Extract the (x, y) coordinate from the center of the cell holding the provided text.  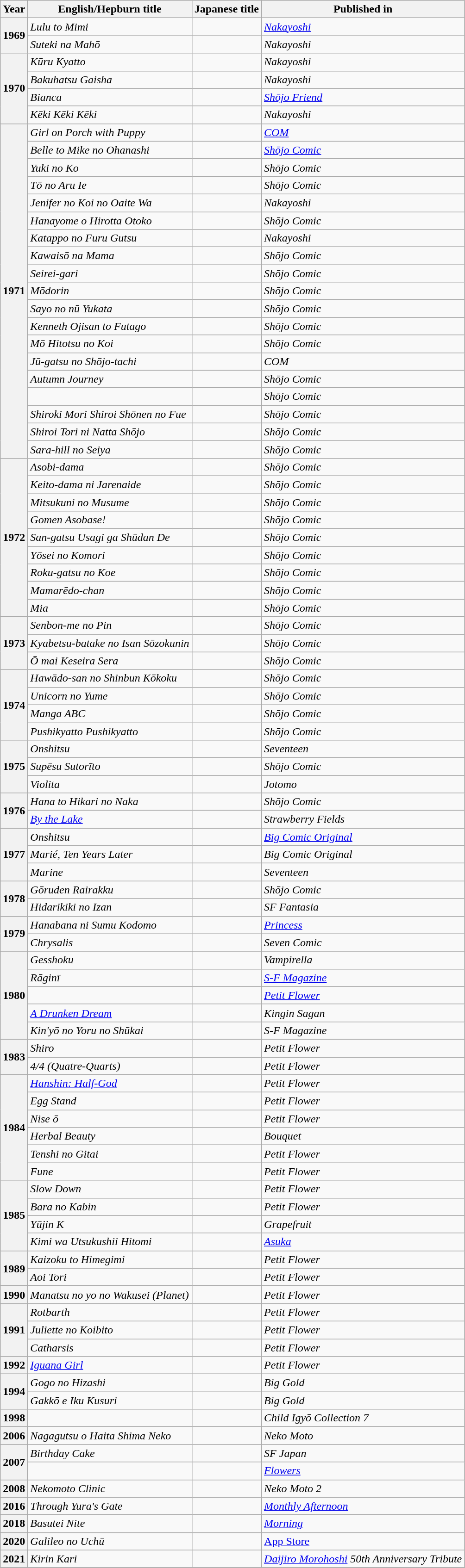
Shiro (110, 1048)
2021 (14, 1559)
Year (14, 9)
Seven Comic (363, 942)
2016 (14, 1506)
Nise ō (110, 1119)
Kawaisō na Mama (110, 256)
Jotomo (363, 784)
Iguana Girl (110, 1365)
Neko Moto 2 (363, 1488)
Tō no Aru Ie (110, 185)
Child Igyō Collection 7 (363, 1418)
Suteki na Mahō (110, 44)
Rotbarth (110, 1312)
Gōruden Rairakku (110, 890)
Supēsu Sutorīto (110, 766)
Slow Down (110, 1189)
Flowers (363, 1471)
Bakuhatsu Gaisha (110, 80)
Nagagutsu o Haita Shima Neko (110, 1436)
Herbal Beauty (110, 1136)
1989 (14, 1268)
Marié, Ten Years Later (110, 855)
1975 (14, 766)
Violita (110, 784)
1971 (14, 291)
4/4 (Quatre-Quarts) (110, 1066)
English/Hepburn title (110, 9)
1977 (14, 855)
Manatsu no yo no Wakusei (Planet) (110, 1295)
Mia (110, 608)
1992 (14, 1365)
1990 (14, 1295)
1980 (14, 995)
Yūjin K (110, 1224)
SF Japan (363, 1453)
1979 (14, 934)
Pushikyatto Pushikyatto (110, 731)
Kyabetsu-batake no Isan Sōzokunin (110, 643)
Unicorn no Yume (110, 696)
Seirei-gari (110, 273)
Hawādo-san no Shinbun Kōkoku (110, 678)
1984 (14, 1128)
1994 (14, 1392)
Girl on Porch with Puppy (110, 132)
Kirin Kari (110, 1559)
App Store (363, 1541)
Basutei Nite (110, 1524)
1976 (14, 811)
Through Yura's Gate (110, 1506)
Princess (363, 925)
Aoi Tori (110, 1277)
2006 (14, 1436)
1973 (14, 643)
Bouquet (363, 1136)
Sayo no nū Yukata (110, 309)
Tenshi no Gitai (110, 1154)
Shōjo Friend (363, 97)
Neko Moto (363, 1436)
Hanshin: Half-God (110, 1084)
San-gatsu Usagi ga Shūdan De (110, 538)
Chrysalis (110, 942)
Bara no Kabin (110, 1207)
Hana to Hikari no Naka (110, 802)
1978 (14, 899)
1983 (14, 1057)
Yuki no Ko (110, 167)
Grapefruit (363, 1224)
Vampirella (363, 960)
Hanabana ni Sumu Kodomo (110, 925)
Asobi-dama (110, 467)
Kaizoku to Himegimi (110, 1259)
Katappo no Furu Gutsu (110, 238)
Jenifer no Koi no Oaite Wa (110, 203)
Bianca (110, 97)
Fune (110, 1171)
Shiroki Mori Shiroi Shōnen no Fue (110, 414)
Kingin Sagan (363, 1013)
Catharsis (110, 1348)
Autumn Journey (110, 379)
1974 (14, 705)
1970 (14, 88)
Kin'yō no Yoru no Shūkai (110, 1030)
Nekomoto Clinic (110, 1488)
Gomen Asobase! (110, 520)
Mitsukuni no Musume (110, 502)
Keito-dama ni Jarenaide (110, 484)
Shiroi Tori ni Natta Shōjo (110, 432)
Kēki Kēki Kēki (110, 115)
Mamarēdo-chan (110, 590)
Mōdorin (110, 291)
SF Fantasia (363, 907)
Yōsei no Komori (110, 555)
Birthday Cake (110, 1453)
Hidarikiki no Izan (110, 907)
Ō mai Keseira Sera (110, 661)
Hanayome o Hirotta Otoko (110, 221)
Gogo no Hizashi (110, 1383)
Kenneth Ojisan to Futago (110, 326)
Lulu to Mimi (110, 27)
Belle to Mike no Ohanashi (110, 150)
Japanese title (226, 9)
Senbon-me no Pin (110, 626)
Monthly Afternoon (363, 1506)
Published in (363, 9)
2020 (14, 1541)
1991 (14, 1330)
Mō Hitotsu no Koi (110, 344)
Gakkō e Iku Kusuri (110, 1401)
Jū-gatsu no Shōjo-tachi (110, 361)
Sara-hill no Seiya (110, 449)
Gesshoku (110, 960)
Egg Stand (110, 1101)
2018 (14, 1524)
1969 (14, 36)
Daijiro Morohoshi 50th Anniversary Tribute (363, 1559)
2008 (14, 1488)
Rāginī (110, 978)
Kūru Kyatto (110, 62)
Kimi wa Utsukushii Hitomi (110, 1242)
2007 (14, 1462)
Galileo no Uchū (110, 1541)
A Drunken Dream (110, 1013)
Juliette no Koibito (110, 1330)
1985 (14, 1215)
1998 (14, 1418)
Roku-gatsu no Koe (110, 573)
Manga ABC (110, 713)
1972 (14, 538)
Marine (110, 872)
Strawberry Fields (363, 819)
Morning (363, 1524)
By the Lake (110, 819)
Asuka (363, 1242)
